Detect which cell encompasses the target text, then output its [X, Y] center coordinate. 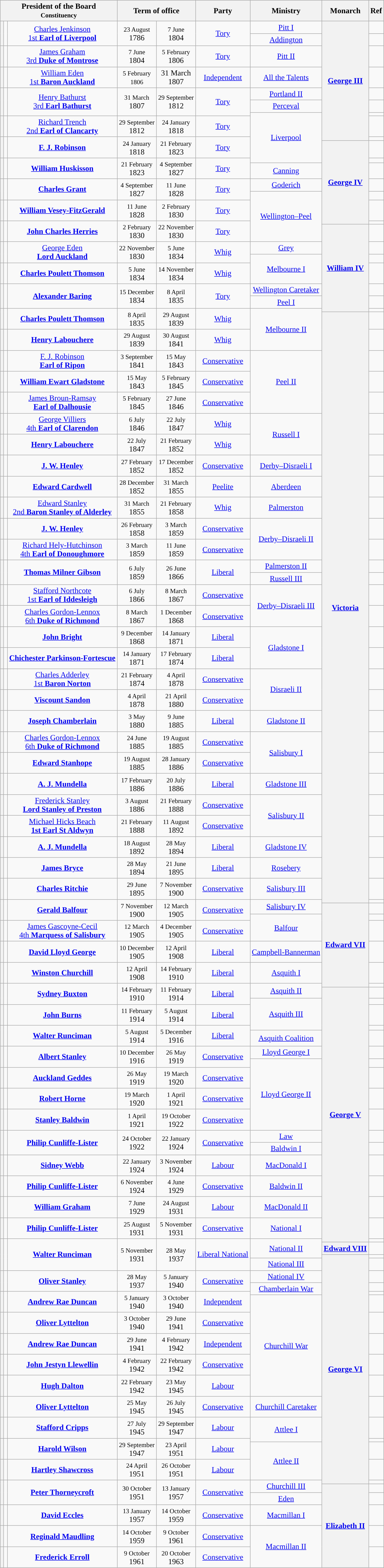
Salisbury III [286, 889]
1 December1868 [176, 616]
Harold Wilson [63, 1449]
Hartley Shawcross [63, 1470]
28 January1886 [176, 763]
David Eccles [63, 1515]
27 June1846 [176, 402]
Liverpool [286, 137]
Derby–Disraeli III [286, 606]
3 August1886 [137, 805]
F. J. Robinson [63, 147]
6 July1866 [137, 595]
Churchill War [286, 1345]
Party [223, 11]
Lloyd George II [286, 1094]
Wellington Caretaker [286, 290]
21 February1858 [176, 508]
James Gascoyne-Cecil4th Marquess of Salisbury [63, 931]
Attlee I [286, 1429]
Perceval [286, 106]
Victoria [346, 608]
Stanley Baldwin [63, 1120]
Salisbury IV [286, 907]
Frederick Erroll [63, 1557]
Term of office [156, 11]
George EdenLord Auckland [63, 252]
Peel I [286, 302]
11 August1892 [176, 826]
Richard Trench2nd Earl of Clancarty [63, 126]
Liberal National [223, 1255]
24 October1922 [137, 1142]
24 August1931 [176, 1207]
Thomas Milner Gibson [63, 572]
President of the BoardConstituency [59, 11]
Rosebery [286, 868]
17 December1852 [176, 466]
21 April1880 [176, 700]
George V [346, 1115]
Joseph Chamberlain [63, 721]
Salisbury I [286, 752]
James Bryce [63, 868]
Melbourne I [286, 269]
27 February1852 [137, 466]
Portland II [286, 94]
30 October1951 [137, 1493]
Attlee II [286, 1461]
Chamberlain War [286, 1289]
6 July1859 [137, 572]
Asquith I [286, 973]
Balfour [286, 928]
Derby–Disraeli I [286, 466]
Charles Grant [63, 189]
Edward VII [346, 945]
Goderich [286, 185]
Auckland Geddes [63, 1078]
Peelite [223, 486]
Pitt II [286, 56]
4 December1905 [176, 931]
Law [286, 1136]
9 June1885 [176, 721]
F. J. RobinsonEarl of Ripon [63, 361]
Hugh Dalton [63, 1385]
Sidney Webb [63, 1165]
26 June1866 [176, 572]
23 August1786 [137, 34]
National I [286, 1228]
James Graham3rd Duke of Montrose [63, 56]
29 June1895 [137, 889]
20 July1886 [176, 784]
Elizabeth II [346, 1526]
Peel II [286, 382]
Palmerston II [286, 566]
MacDonald II [286, 1207]
Russell III [286, 579]
Gerald Balfour [63, 910]
Aberdeen [286, 486]
Edward Stanhope [63, 763]
Reginald Maudling [63, 1536]
Stafford Cripps [63, 1427]
Macmillan II [286, 1547]
Lloyd George I [286, 1052]
Derby–Disraeli II [286, 539]
MacDonald I [286, 1165]
Asquith III [286, 1014]
Canning [286, 171]
George Villiers4th Earl of Clarendon [63, 424]
National II [286, 1248]
10 December1916 [137, 1057]
19 October1922 [176, 1120]
Michael Hicks Beach1st Earl St Aldwyn [63, 826]
Charles Ritchie [63, 889]
6 November1924 [137, 1186]
John Bright [63, 637]
All the Talents [286, 77]
10 December1905 [137, 952]
18 August1892 [137, 847]
Edward VIII [346, 1248]
Oliver Stanley [63, 1281]
Grey [286, 248]
21 June1895 [176, 868]
Macmillan I [286, 1515]
William Ewart Gladstone [63, 382]
Asquith Coalition [286, 1038]
Churchill Caretaker [286, 1407]
Ministry [286, 11]
3 May1880 [137, 721]
23 May1945 [176, 1385]
17 February1886 [137, 784]
21 February1852 [176, 444]
Robert Horne [63, 1098]
Campbell-Bannerman [286, 952]
National III [286, 1264]
Frederick StanleyLord Stanley of Preston [63, 805]
26 July1945 [176, 1407]
17 February1874 [176, 658]
William Huskisson [63, 168]
Russell I [286, 434]
24 April1951 [137, 1470]
Addington [286, 40]
Peter Thorneycroft [63, 1493]
Asquith II [286, 991]
National IV [286, 1276]
14 November1834 [176, 273]
Edward Cardwell [63, 486]
William Vesey-FitzGerald [63, 210]
Chichester Parkinson-Fortescue [63, 658]
11 June1859 [176, 550]
Disraeli II [286, 690]
George III [346, 81]
Churchill III [286, 1486]
24 June1885 [137, 742]
Stafford Northcote1st Earl of Iddesleigh [63, 595]
23 April1951 [176, 1449]
James Broun-RamsayEarl of Dalhousie [63, 402]
Winston Churchill [63, 973]
Charles Jenkinson1st Earl of Liverpool [63, 34]
John Jestyn Llewellin [63, 1365]
Gladstone II [286, 721]
Melbourne II [286, 329]
25 August1931 [137, 1228]
Edward Stanley2nd Baron Stanley of Alderley [63, 508]
Gladstone I [286, 648]
Richard Hely-Hutchinson4th Earl of Donoughmore [63, 550]
Eden [286, 1499]
William IV [346, 268]
George VI [346, 1369]
Gladstone III [286, 784]
6 July1846 [137, 424]
3 November1924 [176, 1165]
15 December1834 [137, 296]
Pitt I [286, 27]
20 October1963 [176, 1557]
Gladstone IV [286, 847]
5 December1916 [176, 1036]
Monarch [346, 11]
David Lloyd George [63, 952]
3 September1841 [137, 361]
William Eden1st Baron Auckland [63, 77]
Sydney Buxton [63, 994]
9 December1868 [137, 637]
26 October1951 [176, 1470]
25 May1945 [137, 1407]
Albert Stanley [63, 1057]
Wellington–Peel [286, 216]
27 July1945 [137, 1427]
John Burns [63, 1015]
William Graham [63, 1207]
Viscount Sandon [63, 700]
Ref [376, 11]
7 June1929 [137, 1207]
Charles Adderley1st Baron Norton [63, 679]
Palmerston [286, 508]
Salisbury II [286, 815]
26 February1858 [137, 528]
Alexander Baring [63, 296]
George IV [346, 182]
4 June1929 [176, 1186]
28 December1852 [137, 486]
John Charles Herries [63, 232]
Baldwin II [286, 1186]
Henry Bathurst3rd Earl Bathurst [63, 102]
30 August1841 [176, 340]
Baldwin I [286, 1148]
21 February1874 [137, 679]
